Find where the given text appears and provide that cell's center as [X, Y] coordinate. 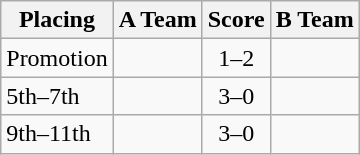
1–2 [236, 58]
Promotion [57, 58]
A Team [158, 20]
Score [236, 20]
Placing [57, 20]
9th–11th [57, 134]
B Team [314, 20]
5th–7th [57, 96]
